Detect which cell encompasses the target text, then output its (X, Y) center coordinate. 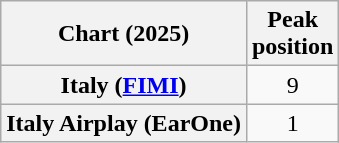
Italy (FIMI) (124, 85)
1 (292, 123)
9 (292, 85)
Italy Airplay (EarOne) (124, 123)
Peakposition (292, 34)
Chart (2025) (124, 34)
